Return [x, y] of the center of cell containing provided text 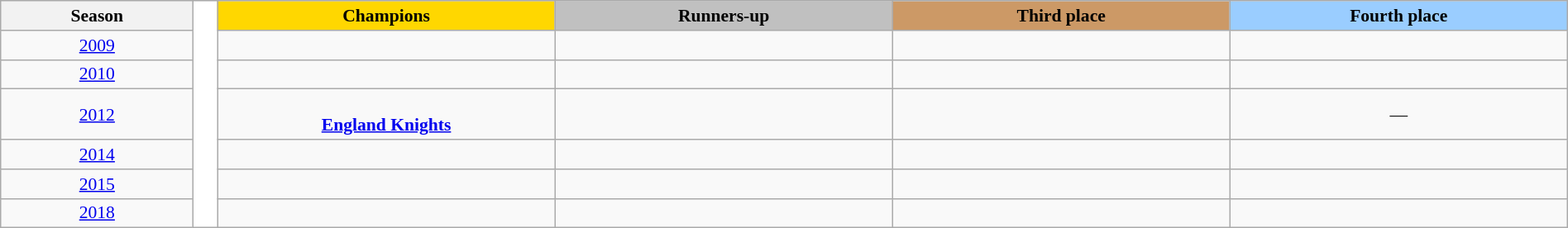
Third place [1061, 16]
Runners-up [724, 16]
Champions [386, 16]
2010 [98, 74]
2014 [98, 154]
— [1398, 114]
Fourth place [1398, 16]
2009 [98, 45]
England Knights [386, 114]
2015 [98, 184]
Season [98, 16]
2012 [98, 114]
2018 [98, 213]
